Scan for the cell matching the given text and deliver its (X, Y) coordinate at center. 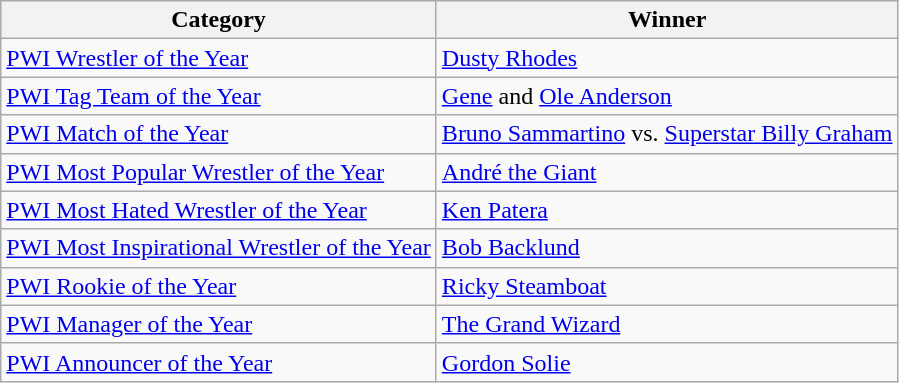
PWI Most Hated Wrestler of the Year (219, 210)
PWI Most Popular Wrestler of the Year (219, 172)
Winner (667, 20)
PWI Wrestler of the Year (219, 58)
André the Giant (667, 172)
Dusty Rhodes (667, 58)
Bob Backlund (667, 248)
PWI Manager of the Year (219, 324)
PWI Announcer of the Year (219, 362)
Gene and Ole Anderson (667, 96)
The Grand Wizard (667, 324)
Ricky Steamboat (667, 286)
Gordon Solie (667, 362)
PWI Most Inspirational Wrestler of the Year (219, 248)
Category (219, 20)
Ken Patera (667, 210)
PWI Tag Team of the Year (219, 96)
PWI Match of the Year (219, 134)
PWI Rookie of the Year (219, 286)
Bruno Sammartino vs. Superstar Billy Graham (667, 134)
